Output the [X, Y] coordinate of the center of the cell containing the given text.  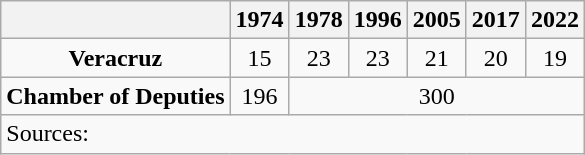
196 [260, 96]
19 [554, 58]
15 [260, 58]
Chamber of Deputies [116, 96]
1996 [378, 20]
2017 [496, 20]
1978 [318, 20]
1974 [260, 20]
2005 [436, 20]
Sources: [293, 134]
2022 [554, 20]
20 [496, 58]
300 [436, 96]
21 [436, 58]
Veracruz [116, 58]
